For the text-containing cell, return its midpoint in (x, y) coordinate format. 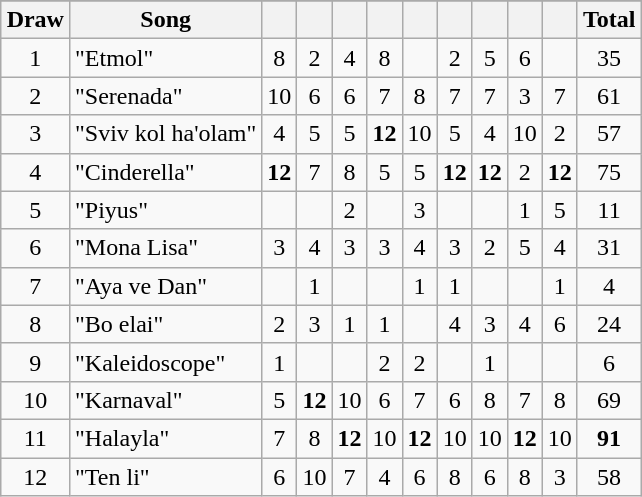
61 (609, 96)
57 (609, 134)
35 (609, 58)
31 (609, 248)
"Kaleidoscope" (165, 362)
24 (609, 324)
"Bo elai" (165, 324)
"Mona Lisa" (165, 248)
58 (609, 477)
"Aya ve Dan" (165, 286)
"Halayla" (165, 438)
"Karnaval" (165, 400)
"Cinderella" (165, 172)
"Piyus" (165, 210)
"Sviv kol ha'olam" (165, 134)
"Serenada" (165, 96)
69 (609, 400)
"Etmol" (165, 58)
"Ten li" (165, 477)
91 (609, 438)
75 (609, 172)
9 (35, 362)
Song (165, 20)
Total (609, 20)
Draw (35, 20)
